Find where the given text appears and provide that cell's center as (x, y) coordinate. 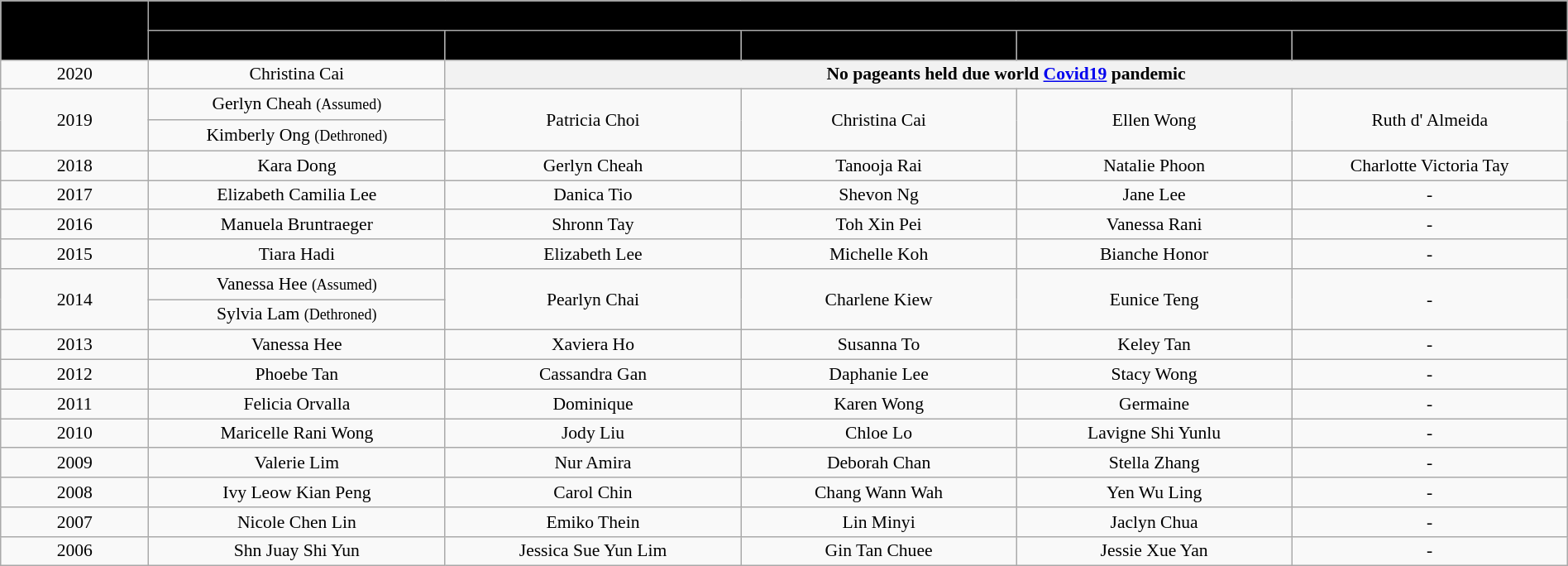
Shronn Tay (593, 225)
Jessica Sue Yun Lim (593, 551)
2007 (74, 522)
Air (593, 46)
Nicole Chen Lin (297, 522)
Charlotte Victoria Tay (1429, 165)
Kimberly Ong (Dethroned) (297, 136)
2010 (74, 434)
Carol Chin (593, 492)
Toh Xin Pei (878, 225)
2019 (74, 120)
Ellen Wong (1154, 120)
Danica Tio (593, 195)
Sylvia Lam (Dethroned) (297, 314)
Vanessa Hee (Assumed) (297, 285)
Jane Lee (1154, 195)
Ivy Leow Kian Peng (297, 492)
Maricelle Rani Wong (297, 434)
Earth (297, 46)
No pageants held due world Covid19 pandemic (1006, 74)
2012 (74, 375)
Susanna To (878, 345)
2015 (74, 254)
Karen Wong (878, 404)
Shn Juay Shi Yun (297, 551)
Gerlyn Cheah (593, 165)
Stella Zhang (1154, 463)
Elizabeth Camilia Lee (297, 195)
Jessie Xue Yan (1154, 551)
Chloe Lo (878, 434)
Natalie Phoon (1154, 165)
Xaviera Ho (593, 345)
Deborah Chan (878, 463)
Gerlyn Cheah (Assumed) (297, 104)
2013 (74, 345)
Shevon Ng (878, 195)
Stacy Wong (1154, 375)
Dominique (593, 404)
2017 (74, 195)
Vanessa Hee (297, 345)
Germaine (1154, 404)
Tiara Hadi (297, 254)
Jody Liu (593, 434)
Water (878, 46)
Gin Tan Chuee (878, 551)
2020 (74, 74)
Manuela Bruntraeger (297, 225)
Elizabeth Lee (593, 254)
Nur Amira (593, 463)
Keley Tan (1154, 345)
Cassandra Gan (593, 375)
Lin Minyi (878, 522)
2006 (74, 551)
2016 (74, 225)
Lavigne Shi Yunlu (1154, 434)
Ruth d' Almeida (1429, 120)
Year (74, 30)
Daphanie Lee (878, 375)
2011 (74, 404)
Phoebe Tan (297, 375)
Charlene Kiew (878, 300)
Vanessa Rani (1154, 225)
Miss Earth Singapore Elemental Court Titlists (858, 16)
2018 (74, 165)
2009 (74, 463)
Jaclyn Chua (1154, 522)
Patricia Choi (593, 120)
Eunice Teng (1154, 300)
Kara Dong (297, 165)
2014 (74, 300)
Bianche Honor (1154, 254)
Chang Wann Wah (878, 492)
2008 (74, 492)
Eco-Tourism (1429, 46)
Valerie Lim (297, 463)
Tanooja Rai (878, 165)
Yen Wu Ling (1154, 492)
Michelle Koh (878, 254)
Emiko Thein (593, 522)
Felicia Orvalla (297, 404)
Fire (1154, 46)
Pearlyn Chai (593, 300)
